Scan for the cell matching the given text and deliver its [x, y] coordinate at center. 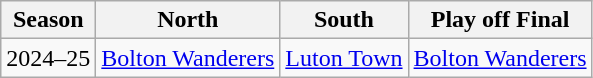
North [188, 20]
2024–25 [48, 58]
Luton Town [344, 58]
Season [48, 20]
Play off Final [500, 20]
South [344, 20]
